Provide the [x, y] coordinate of the cell's center where the given text is located.  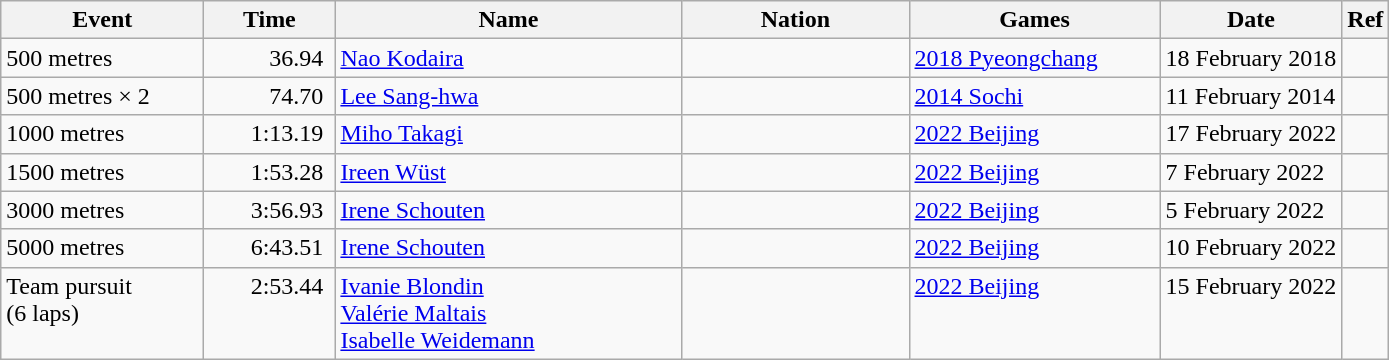
36.94 [270, 58]
2014 Sochi [1034, 96]
11 February 2014 [1251, 96]
10 February 2022 [1251, 248]
Miho Takagi [508, 134]
3:56.93 [270, 210]
7 February 2022 [1251, 172]
1:13.19 [270, 134]
Name [508, 20]
Ref [1366, 20]
500 metres [102, 58]
2:53.44 [270, 313]
3000 metres [102, 210]
Time [270, 20]
Ivanie BlondinValérie MaltaisIsabelle Weidemann [508, 313]
17 February 2022 [1251, 134]
500 metres × 2 [102, 96]
Event [102, 20]
Ireen Wüst [508, 172]
1000 metres [102, 134]
Date [1251, 20]
6:43.51 [270, 248]
Lee Sang-hwa [508, 96]
2018 Pyeongchang [1034, 58]
18 February 2018 [1251, 58]
15 February 2022 [1251, 313]
Nation [796, 20]
Team pursuit(6 laps) [102, 313]
Games [1034, 20]
1500 metres [102, 172]
5 February 2022 [1251, 210]
1:53.28 [270, 172]
5000 metres [102, 248]
Nao Kodaira [508, 58]
74.70 [270, 96]
